Capture the cell that displays the provided text and extract its [X, Y] central coordinate. 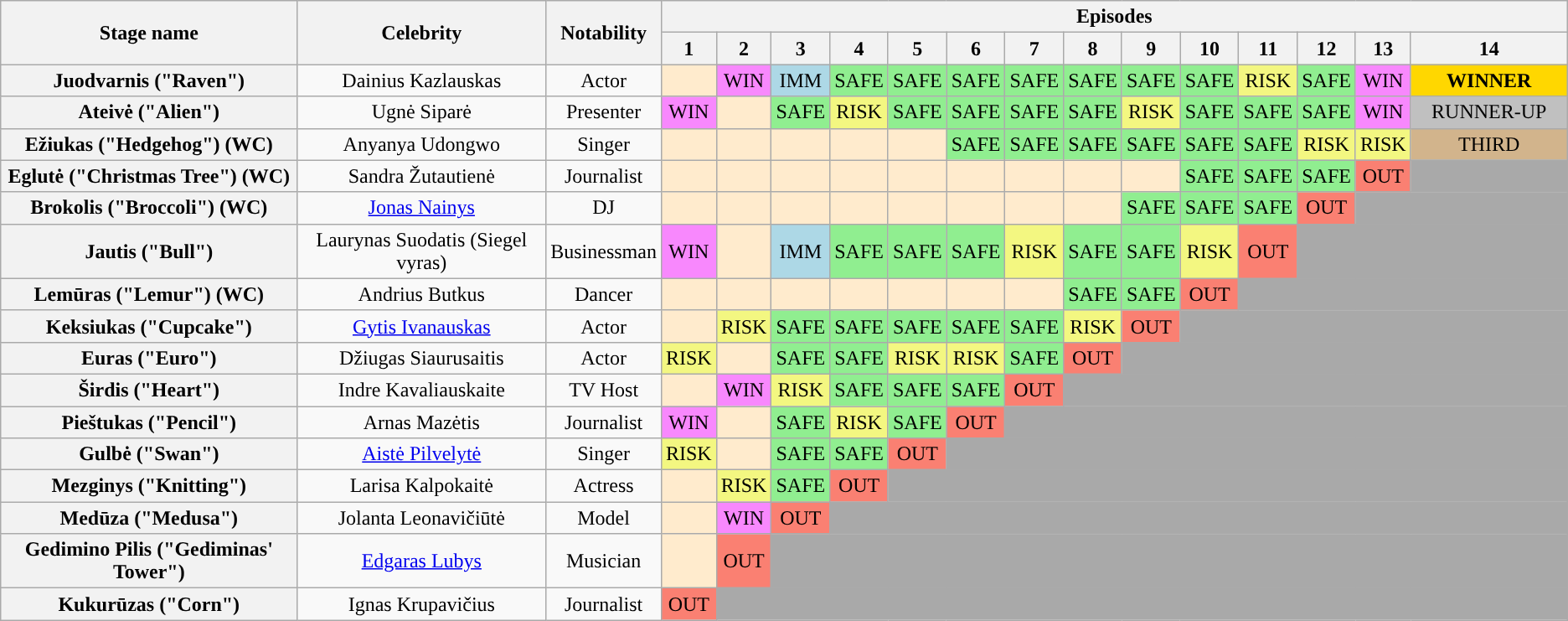
Lemūras ("Lemur") (WC) [149, 294]
5 [917, 49]
TV Host [604, 390]
Jolanta Leonavičiūtė [422, 518]
Ateivė ("Alien") [149, 112]
Arnas Mazėtis [422, 422]
Actress [604, 486]
8 [1093, 49]
Ežiukas ("Hedgehog") (WC) [149, 144]
Episodes [1114, 17]
Businessman [604, 251]
11 [1268, 49]
Musician [604, 561]
Aistė Pilvelytė [422, 454]
Laurynas Suodatis (Siegel vyras) [422, 251]
3 [801, 49]
Keksiukas ("Cupcake") [149, 326]
Sandra Žutautienė [422, 176]
Eglutė ("Christmas Tree") (WC) [149, 176]
Ignas Krupavičius [422, 604]
Pieštukas ("Pencil") [149, 422]
WINNER [1489, 80]
12 [1327, 49]
Model [604, 518]
Gulbė ("Swan") [149, 454]
Indre Kavaliauskaite [422, 390]
9 [1151, 49]
Jonas Nainys [422, 208]
Notability [604, 33]
Brokolis ("Broccoli") (WC) [149, 208]
Presenter [604, 112]
Edgaras Lubys [422, 561]
10 [1210, 49]
Celebrity [422, 33]
Larisa Kalpokaitė [422, 486]
Gytis Ivanauskas [422, 326]
4 [859, 49]
RUNNER-UP [1489, 112]
1 [689, 49]
Mezginys ("Knitting") [149, 486]
Andrius Butkus [422, 294]
Stage name [149, 33]
13 [1383, 49]
Dancer [604, 294]
Džiugas Siaurusaitis [422, 358]
14 [1489, 49]
Dainius Kazlauskas [422, 80]
Juodvarnis ("Raven") [149, 80]
Euras ("Euro") [149, 358]
2 [744, 49]
THIRD [1489, 144]
Širdis ("Heart") [149, 390]
Jautis ("Bull") [149, 251]
DJ [604, 208]
Gedimino Pilis ("Gediminas' Tower") [149, 561]
Anyanya Udongwo [422, 144]
Kukurūzas ("Corn") [149, 604]
Medūza ("Medusa") [149, 518]
Ugnė Siparė [422, 112]
6 [976, 49]
7 [1034, 49]
